Pinpoint the cell where the given text exists, returning its [X, Y] midpoint coordinate. 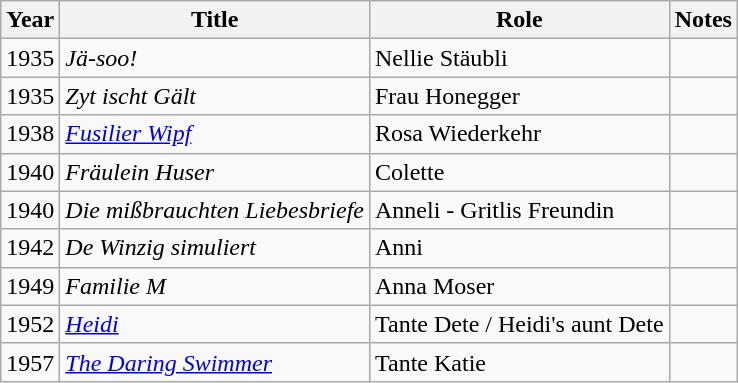
Colette [519, 172]
Fusilier Wipf [215, 134]
Nellie Stäubli [519, 58]
1942 [30, 248]
Anneli - Gritlis Freundin [519, 210]
1938 [30, 134]
Familie M [215, 286]
Die mißbrauchten Liebesbriefe [215, 210]
Role [519, 20]
Anna Moser [519, 286]
Rosa Wiederkehr [519, 134]
Tante Dete / Heidi's aunt Dete [519, 324]
Year [30, 20]
Zyt ischt Gält [215, 96]
1952 [30, 324]
The Daring Swimmer [215, 362]
Anni [519, 248]
1957 [30, 362]
Jä-soo! [215, 58]
Heidi [215, 324]
Fräulein Huser [215, 172]
De Winzig simuliert [215, 248]
1949 [30, 286]
Notes [703, 20]
Title [215, 20]
Frau Honegger [519, 96]
Tante Katie [519, 362]
